For the text-containing cell, return its midpoint in [X, Y] coordinate format. 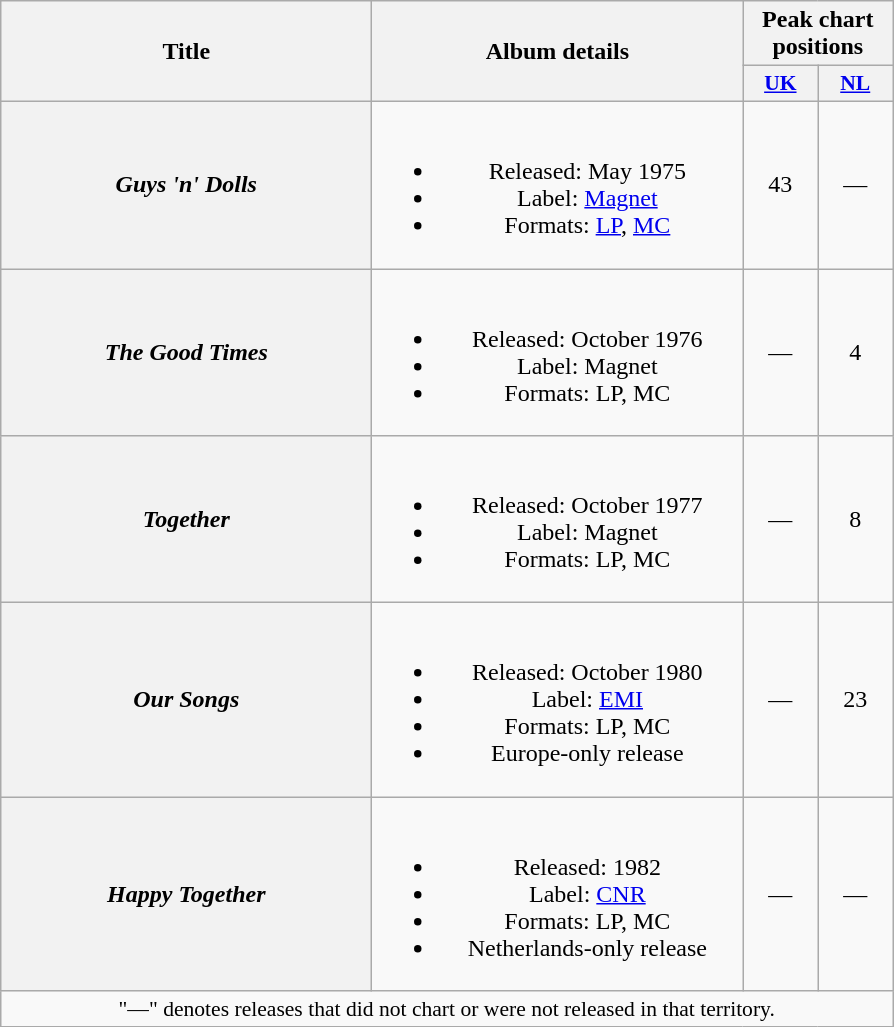
UK [780, 84]
Guys 'n' Dolls [186, 184]
"—" denotes releases that did not chart or were not released in that territory. [447, 1009]
Together [186, 520]
8 [856, 520]
Peak chart positions [818, 34]
Released: October 1976Label: MagnetFormats: LP, MC [558, 352]
Happy Together [186, 894]
23 [856, 700]
NL [856, 84]
Released: October 1977Label: MagnetFormats: LP, MC [558, 520]
Our Songs [186, 700]
Album details [558, 52]
The Good Times [186, 352]
Released: October 1980Label: EMIFormats: LP, MCEurope-only release [558, 700]
43 [780, 184]
Released: May 1975Label: MagnetFormats: LP, MC [558, 184]
Title [186, 52]
Released: 1982Label: CNRFormats: LP, MCNetherlands-only release [558, 894]
4 [856, 352]
